Search for the cell housing the specified text and yield its (X, Y) center coordinate. 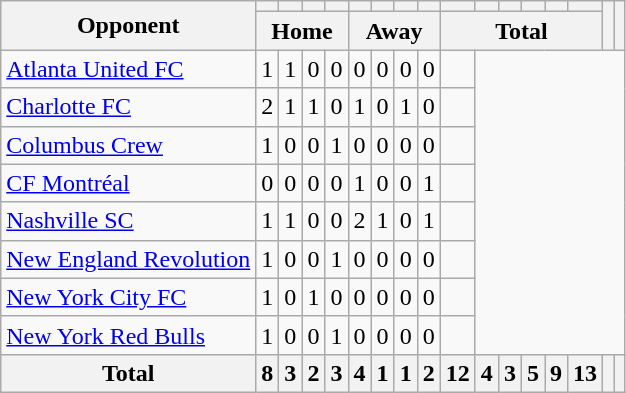
CF Montréal (128, 183)
Home (302, 31)
Nashville SC (128, 221)
Charlotte FC (128, 107)
Away (394, 31)
12 (458, 373)
8 (268, 373)
13 (586, 373)
New York City FC (128, 297)
9 (556, 373)
Atlanta United FC (128, 69)
Opponent (128, 26)
New England Revolution (128, 259)
5 (532, 373)
New York Red Bulls (128, 335)
Columbus Crew (128, 145)
